Detect which cell encompasses the target text, then output its [X, Y] center coordinate. 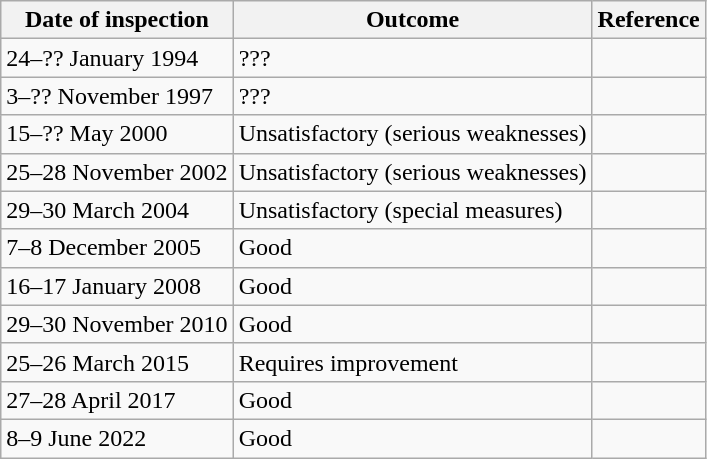
29–30 March 2004 [117, 210]
25–28 November 2002 [117, 172]
27–28 April 2017 [117, 400]
Outcome [412, 20]
24–?? January 1994 [117, 58]
8–9 June 2022 [117, 438]
29–30 November 2010 [117, 324]
3–?? November 1997 [117, 96]
16–17 January 2008 [117, 286]
15–?? May 2000 [117, 134]
Requires improvement [412, 362]
Date of inspection [117, 20]
7–8 December 2005 [117, 248]
Unsatisfactory (special measures) [412, 210]
Reference [648, 20]
25–26 March 2015 [117, 362]
